Locate the cell with the specified text and output its [X, Y] center coordinate. 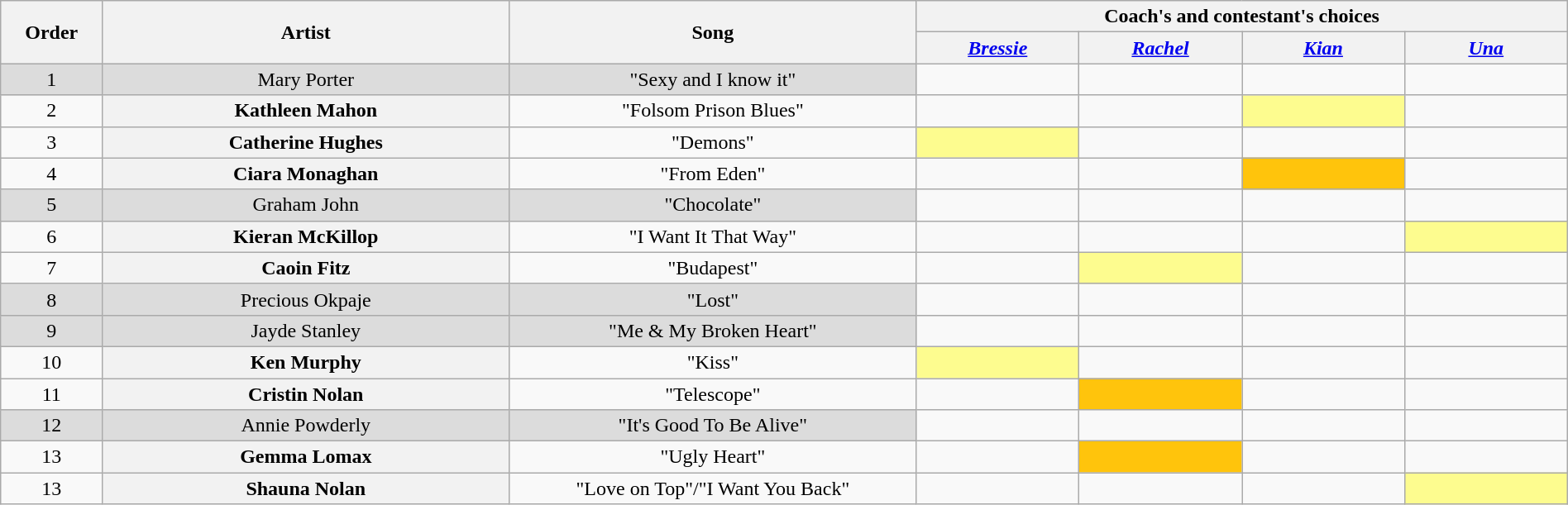
"Me & My Broken Heart" [713, 331]
Gemma Lomax [306, 457]
Kieran McKillop [306, 236]
Catherine Hughes [306, 142]
Jayde Stanley [306, 331]
6 [51, 236]
4 [51, 174]
"Kiss" [713, 362]
Shauna Nolan [306, 488]
Una [1485, 48]
5 [51, 205]
Bressie [997, 48]
12 [51, 426]
Kathleen Mahon [306, 111]
"Telescope" [713, 394]
9 [51, 331]
Graham John [306, 205]
"Chocolate" [713, 205]
Order [51, 32]
Song [713, 32]
8 [51, 299]
"Love on Top"/"I Want You Back" [713, 488]
Mary Porter [306, 79]
"It's Good To Be Alive" [713, 426]
"Sexy and I know it" [713, 79]
"From Eden" [713, 174]
Kian [1323, 48]
Cristin Nolan [306, 394]
"Demons" [713, 142]
"Budapest" [713, 268]
Precious Okpaje [306, 299]
Ken Murphy [306, 362]
Ciara Monaghan [306, 174]
"I Want It That Way" [713, 236]
"Folsom Prison Blues" [713, 111]
Annie Powderly [306, 426]
Artist [306, 32]
1 [51, 79]
10 [51, 362]
"Ugly Heart" [713, 457]
Caoin Fitz [306, 268]
Coach's and contestant's choices [1242, 17]
2 [51, 111]
7 [51, 268]
11 [51, 394]
Rachel [1161, 48]
3 [51, 142]
"Lost" [713, 299]
